Determine the (x, y) coordinate at the center of the cell enclosing the given text.  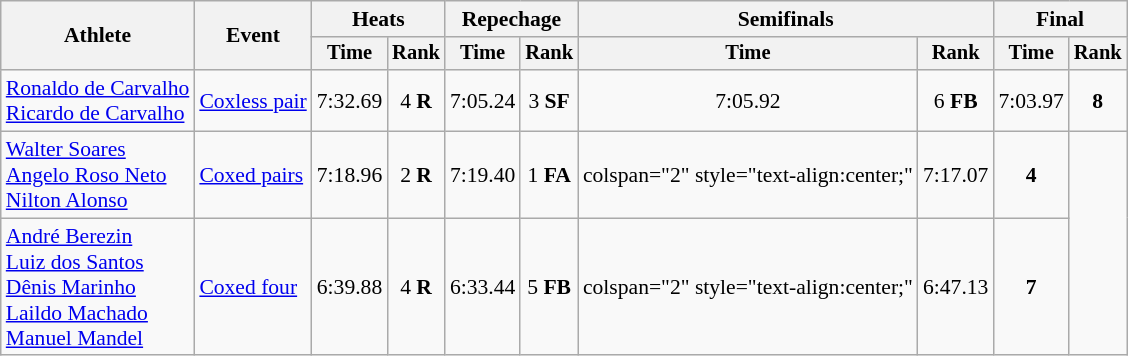
3 SF (549, 100)
7:17.07 (956, 176)
6 FB (956, 100)
Final (1060, 19)
7 (1030, 287)
7:19.40 (482, 176)
Coxed pairs (252, 176)
7:32.69 (350, 100)
Semifinals (786, 19)
7:05.92 (748, 100)
6:47.13 (956, 287)
Heats (378, 19)
Coxless pair (252, 100)
4 (1030, 176)
6:39.88 (350, 287)
7:18.96 (350, 176)
Athlete (98, 36)
Coxed four (252, 287)
Event (252, 36)
2 R (416, 176)
Repechage (512, 19)
Ronaldo de CarvalhoRicardo de Carvalho (98, 100)
7:05.24 (482, 100)
1 FA (549, 176)
Walter SoaresAngelo Roso NetoNilton Alonso (98, 176)
8 (1098, 100)
7:03.97 (1030, 100)
5 FB (549, 287)
6:33.44 (482, 287)
André BerezinLuiz dos SantosDênis MarinhoLaildo MachadoManuel Mandel (98, 287)
